Return [x, y] of the center of cell containing provided text 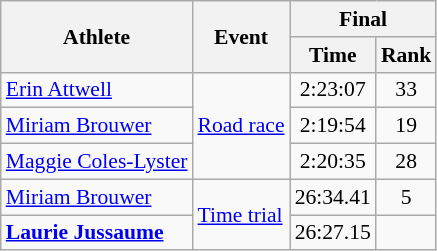
28 [406, 162]
Time trial [242, 214]
Erin Attwell [97, 90]
Maggie Coles-Lyster [97, 162]
Rank [406, 55]
Final [364, 19]
26:27.15 [333, 233]
2:23:07 [333, 90]
Event [242, 36]
Laurie Jussaume [97, 233]
Athlete [97, 36]
2:20:35 [333, 162]
2:19:54 [333, 126]
Time [333, 55]
19 [406, 126]
Road race [242, 126]
5 [406, 197]
26:34.41 [333, 197]
33 [406, 90]
